Search for the cell housing the specified text and yield its (x, y) center coordinate. 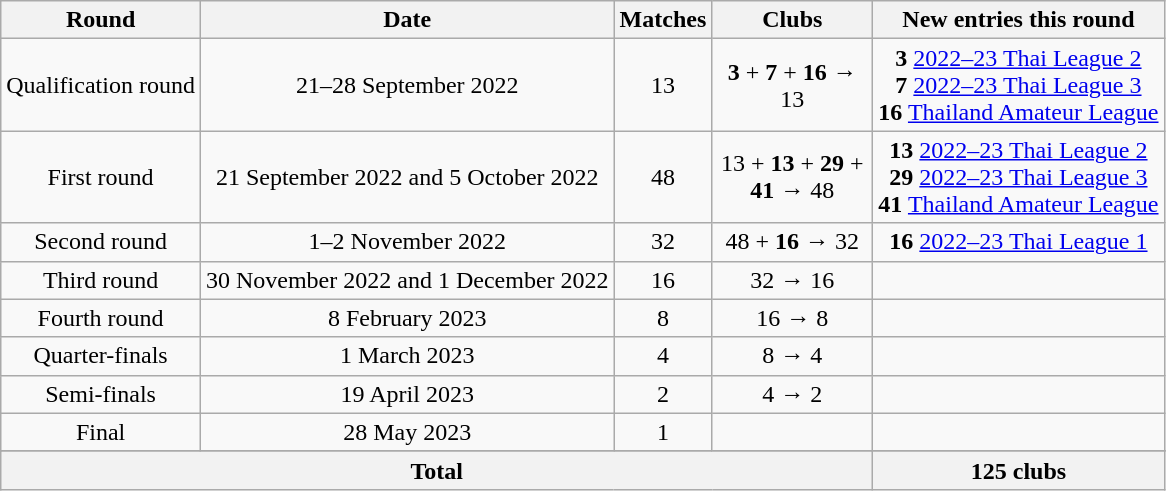
28 May 2023 (407, 432)
New entries this round (1018, 20)
13 + 13 + 29 + 41 → 48 (792, 177)
8 February 2023 (407, 318)
4 (663, 356)
Quarter-finals (101, 356)
2 (663, 394)
1–2 November 2022 (407, 242)
32 (663, 242)
30 November 2022 and 1 December 2022 (407, 280)
Round (101, 20)
Second round (101, 242)
Matches (663, 20)
13 (663, 85)
16 2022–23 Thai League 1 (1018, 242)
First round (101, 177)
3 2022–23 Thai League 27 2022–23 Thai League 316 Thailand Amateur League (1018, 85)
48 (663, 177)
1 March 2023 (407, 356)
21–28 September 2022 (407, 85)
16 (663, 280)
8 (663, 318)
19 April 2023 (407, 394)
Qualification round (101, 85)
48 + 16 → 32 (792, 242)
Date (407, 20)
1 (663, 432)
Clubs (792, 20)
125 clubs (1018, 470)
21 September 2022 and 5 October 2022 (407, 177)
4 → 2 (792, 394)
Total (437, 470)
Final (101, 432)
3 + 7 + 16 → 13 (792, 85)
16 → 8 (792, 318)
8 → 4 (792, 356)
32 → 16 (792, 280)
Semi-finals (101, 394)
13 2022–23 Thai League 229 2022–23 Thai League 341 Thailand Amateur League (1018, 177)
Third round (101, 280)
Fourth round (101, 318)
